For the text-containing cell, return its midpoint in [x, y] coordinate format. 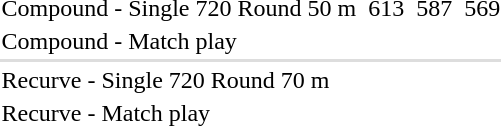
Recurve - Single 720 Round 70 m [179, 80]
Compound - Match play [179, 41]
